Extract the (X, Y) coordinate from the center of the cell holding the provided text.  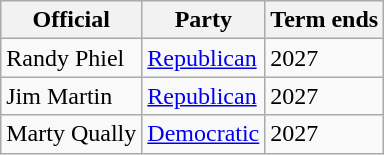
Jim Martin (72, 96)
Term ends (324, 20)
Party (204, 20)
Randy Phiel (72, 58)
Marty Qually (72, 134)
Democratic (204, 134)
Official (72, 20)
